Pinpoint the cell where the given text exists, returning its [x, y] midpoint coordinate. 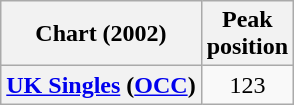
Peakposition [247, 34]
Chart (2002) [101, 34]
UK Singles (OCC) [101, 85]
123 [247, 85]
